Output the [X, Y] coordinate of the center of the cell containing the given text.  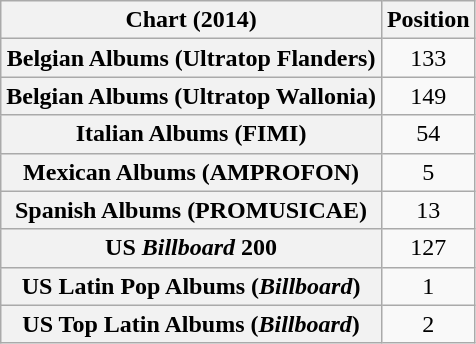
US Latin Pop Albums (Billboard) [192, 286]
54 [428, 134]
Position [428, 20]
13 [428, 210]
Mexican Albums (AMPROFON) [192, 172]
Chart (2014) [192, 20]
Italian Albums (FIMI) [192, 134]
5 [428, 172]
2 [428, 324]
US Billboard 200 [192, 248]
Belgian Albums (Ultratop Flanders) [192, 58]
US Top Latin Albums (Billboard) [192, 324]
Belgian Albums (Ultratop Wallonia) [192, 96]
149 [428, 96]
133 [428, 58]
Spanish Albums (PROMUSICAE) [192, 210]
127 [428, 248]
1 [428, 286]
